Output the [x, y] coordinate of the center of the cell containing the given text.  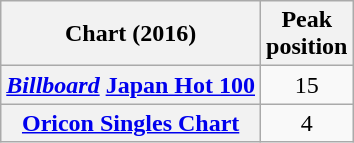
Billboard Japan Hot 100 [131, 85]
Peakposition [307, 34]
4 [307, 123]
Chart (2016) [131, 34]
Oricon Singles Chart [131, 123]
15 [307, 85]
